Scan for the cell matching the given text and deliver its (x, y) coordinate at center. 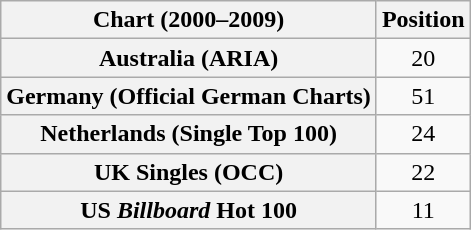
US Billboard Hot 100 (189, 210)
24 (423, 134)
Position (423, 20)
Netherlands (Single Top 100) (189, 134)
Australia (ARIA) (189, 58)
51 (423, 96)
20 (423, 58)
UK Singles (OCC) (189, 172)
Chart (2000–2009) (189, 20)
Germany (Official German Charts) (189, 96)
22 (423, 172)
11 (423, 210)
